Return the (x, y) coordinate for the center point of the cell that contains the specified text.  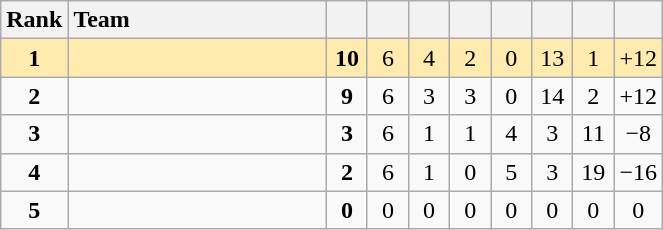
14 (552, 96)
Rank (34, 20)
−16 (638, 172)
9 (346, 96)
11 (594, 134)
19 (594, 172)
10 (346, 58)
13 (552, 58)
−8 (638, 134)
Team (198, 20)
